Search for the cell housing the specified text and yield its (X, Y) center coordinate. 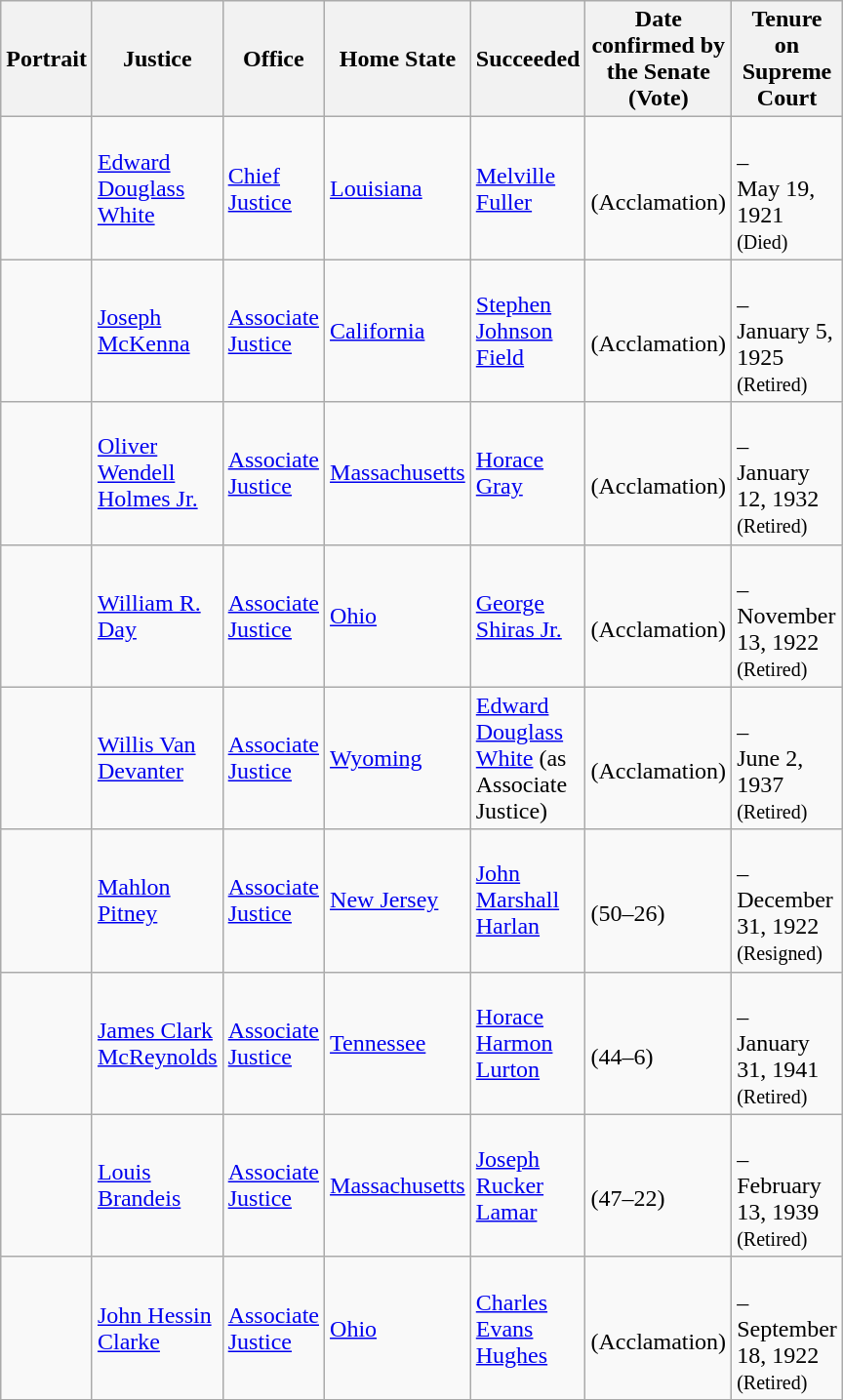
–May 19, 1921(Died) (787, 188)
Joseph McKenna (157, 331)
–November 13, 1922(Retired) (787, 616)
Tenure on Supreme Court (787, 59)
Home State (398, 59)
Joseph Rucker Lamar (528, 1185)
Tennessee (398, 1043)
–June 2, 1937(Retired) (787, 758)
(47–22) (659, 1185)
Edward Douglass White (157, 188)
George Shiras Jr. (528, 616)
Wyoming (398, 758)
Mahlon Pitney (157, 900)
Oliver Wendell Holmes Jr. (157, 473)
New Jersey (398, 900)
Portrait (47, 59)
James Clark McReynolds (157, 1043)
Willis Van Devanter (157, 758)
–January 5, 1925(Retired) (787, 331)
Horace Gray (528, 473)
Louisiana (398, 188)
–January 31, 1941(Retired) (787, 1043)
California (398, 331)
Justice (157, 59)
–December 31, 1922(Resigned) (787, 900)
(50–26) (659, 900)
Melville Fuller (528, 188)
–February 13, 1939(Retired) (787, 1185)
Succeeded (528, 59)
William R. Day (157, 616)
–September 18, 1922(Retired) (787, 1328)
John Marshall Harlan (528, 900)
Chief Justice (273, 188)
Louis Brandeis (157, 1185)
John Hessin Clarke (157, 1328)
Horace Harmon Lurton (528, 1043)
–January 12, 1932(Retired) (787, 473)
Stephen Johnson Field (528, 331)
Office (273, 59)
(44–6) (659, 1043)
Edward Douglass White (as Associate Justice) (528, 758)
Charles Evans Hughes (528, 1328)
Date confirmed by the Senate(Vote) (659, 59)
